Provide the [X, Y] coordinate of the cell's center where the given text is located.  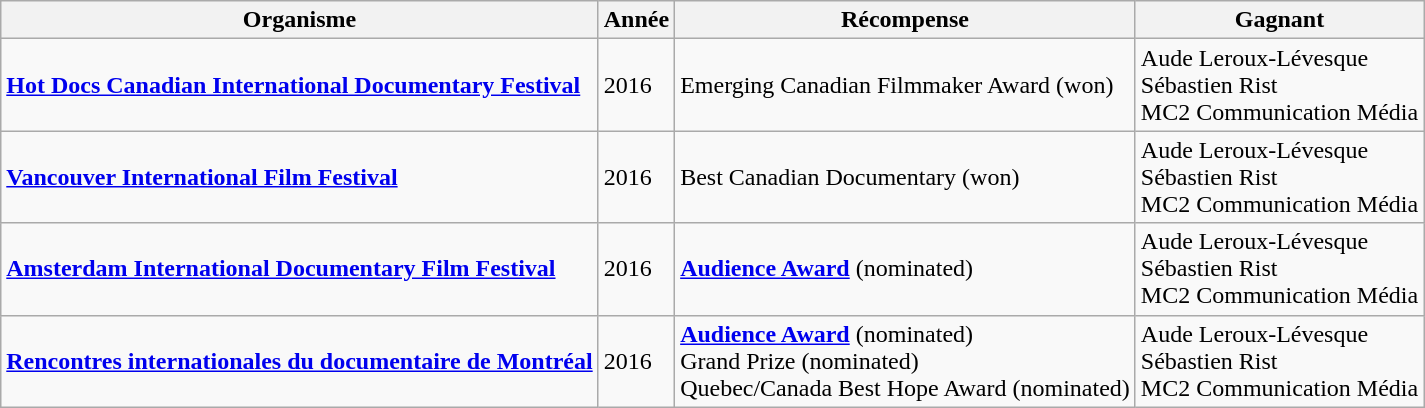
Audience Award (nominated)Grand Prize (nominated)Quebec/Canada Best Hope Award (nominated) [906, 361]
Audience Award (nominated) [906, 269]
Rencontres internationales du documentaire de Montréal [300, 361]
Récompense [906, 20]
Gagnant [1279, 20]
Amsterdam International Documentary Film Festival [300, 269]
Emerging Canadian Filmmaker Award (won) [906, 85]
Année [636, 20]
Vancouver International Film Festival [300, 177]
Organisme [300, 20]
Hot Docs Canadian International Documentary Festival [300, 85]
Best Canadian Documentary (won) [906, 177]
